Return (X, Y) of the center of cell containing provided text 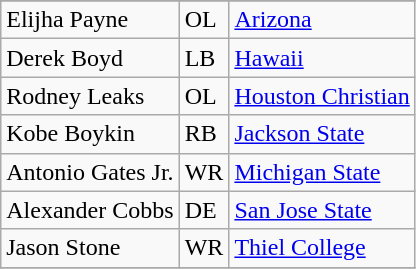
Jason Stone (90, 248)
Antonio Gates Jr. (90, 172)
Houston Christian (322, 96)
Hawaii (322, 58)
Derek Boyd (90, 58)
San Jose State (322, 210)
Alexander Cobbs (90, 210)
RB (204, 134)
Thiel College (322, 248)
LB (204, 58)
Elijha Payne (90, 20)
Arizona (322, 20)
Rodney Leaks (90, 96)
Kobe Boykin (90, 134)
Jackson State (322, 134)
DE (204, 210)
Michigan State (322, 172)
